Scan for the cell matching the given text and deliver its [X, Y] coordinate at center. 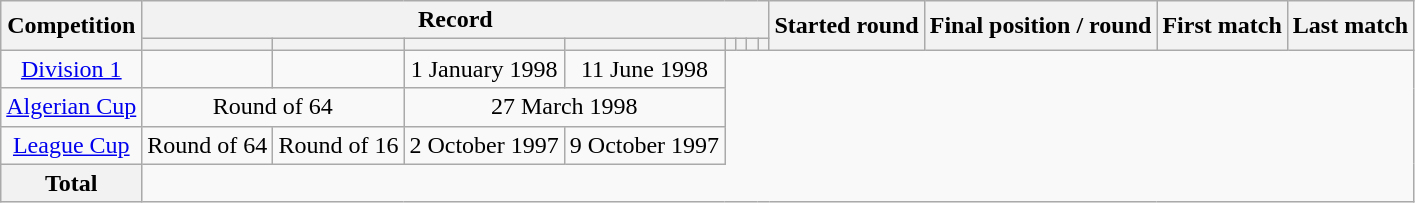
Round of 16 [338, 145]
Record [456, 20]
11 June 1998 [644, 69]
Final position / round [1040, 26]
Division 1 [72, 69]
9 October 1997 [644, 145]
Last match [1350, 26]
Algerian Cup [72, 107]
Started round [846, 26]
Competition [72, 26]
League Cup [72, 145]
1 January 1998 [484, 69]
First match [1222, 26]
Total [72, 183]
27 March 1998 [564, 107]
2 October 1997 [484, 145]
